Return the (x, y) coordinate for the center point of the cell that contains the specified text.  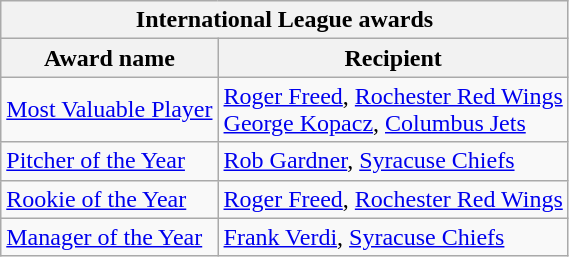
Manager of the Year (110, 237)
Award name (110, 58)
Roger Freed, Rochester Red Wings George Kopacz, Columbus Jets (393, 110)
Rookie of the Year (110, 199)
International League awards (285, 20)
Roger Freed, Rochester Red Wings (393, 199)
Pitcher of the Year (110, 161)
Rob Gardner, Syracuse Chiefs (393, 161)
Recipient (393, 58)
Most Valuable Player (110, 110)
Frank Verdi, Syracuse Chiefs (393, 237)
